Search for the cell housing the specified text and yield its [X, Y] center coordinate. 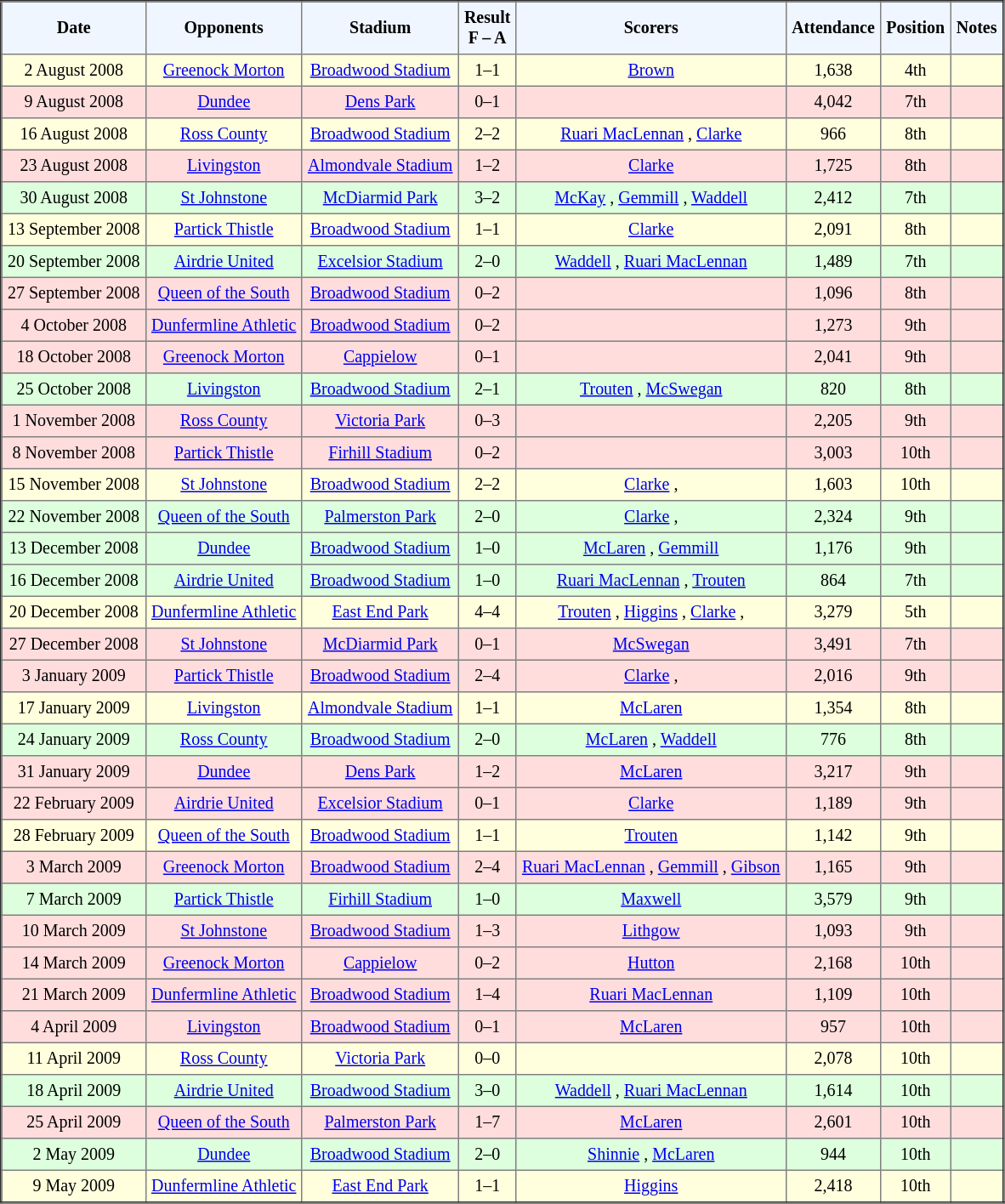
23 August 2008 [74, 166]
16 December 2008 [74, 581]
2,205 [833, 421]
22 February 2009 [74, 804]
13 September 2008 [74, 230]
18 April 2009 [74, 1091]
20 September 2008 [74, 262]
Hutton [651, 963]
Ruari MacLennan , Clarke [651, 134]
Higgins [651, 1186]
27 December 2008 [74, 645]
1–4 [487, 995]
Lithgow [651, 931]
1,603 [833, 485]
25 October 2008 [74, 389]
31 January 2009 [74, 772]
Date [74, 28]
2,016 [833, 676]
3,579 [833, 900]
15 November 2008 [74, 485]
1,093 [833, 931]
0–3 [487, 421]
3 January 2009 [74, 676]
7 March 2009 [74, 900]
944 [833, 1155]
22 November 2008 [74, 517]
3,279 [833, 612]
13 December 2008 [74, 548]
1,638 [833, 71]
Shinnie , McLaren [651, 1155]
Opponents [224, 28]
2,078 [833, 1059]
30 August 2008 [74, 198]
4 October 2008 [74, 326]
1,614 [833, 1091]
McLaren , Waddell [651, 740]
4–4 [487, 612]
4th [916, 71]
17 January 2009 [74, 708]
1,109 [833, 995]
Attendance [833, 28]
9 August 2008 [74, 102]
1 November 2008 [74, 421]
20 December 2008 [74, 612]
1–7 [487, 1122]
5th [916, 612]
1–3 [487, 931]
2,091 [833, 230]
Notes [977, 28]
14 March 2009 [74, 963]
1,096 [833, 293]
9 May 2009 [74, 1186]
1,165 [833, 867]
2,168 [833, 963]
McKay , Gemmill , Waddell [651, 198]
2–1 [487, 389]
1,354 [833, 708]
3,003 [833, 453]
2,412 [833, 198]
820 [833, 389]
966 [833, 134]
3,217 [833, 772]
16 August 2008 [74, 134]
1,273 [833, 326]
21 March 2009 [74, 995]
Maxwell [651, 900]
25 April 2009 [74, 1122]
2,324 [833, 517]
3 March 2009 [74, 867]
Trouten , Higgins , Clarke , [651, 612]
Position [916, 28]
1,142 [833, 836]
Brown [651, 71]
3,491 [833, 645]
4,042 [833, 102]
2,041 [833, 357]
McSwegan [651, 645]
ResultF – A [487, 28]
2,418 [833, 1186]
2 May 2009 [74, 1155]
18 October 2008 [74, 357]
Ruari MacLennan , Gemmill , Gibson [651, 867]
3–0 [487, 1091]
Trouten [651, 836]
8 November 2008 [74, 453]
3–2 [487, 198]
1,176 [833, 548]
11 April 2009 [74, 1059]
Ruari MacLennan , Trouten [651, 581]
McLaren , Gemmill [651, 548]
28 February 2009 [74, 836]
864 [833, 581]
Stadium [380, 28]
2 August 2008 [74, 71]
957 [833, 1027]
2,601 [833, 1122]
10 March 2009 [74, 931]
Scorers [651, 28]
24 January 2009 [74, 740]
1,189 [833, 804]
1,725 [833, 166]
27 September 2008 [74, 293]
Trouten , McSwegan [651, 389]
4 April 2009 [74, 1027]
1,489 [833, 262]
Ruari MacLennan [651, 995]
776 [833, 740]
0–0 [487, 1059]
